Find where the given text appears and provide that cell's center as (X, Y) coordinate. 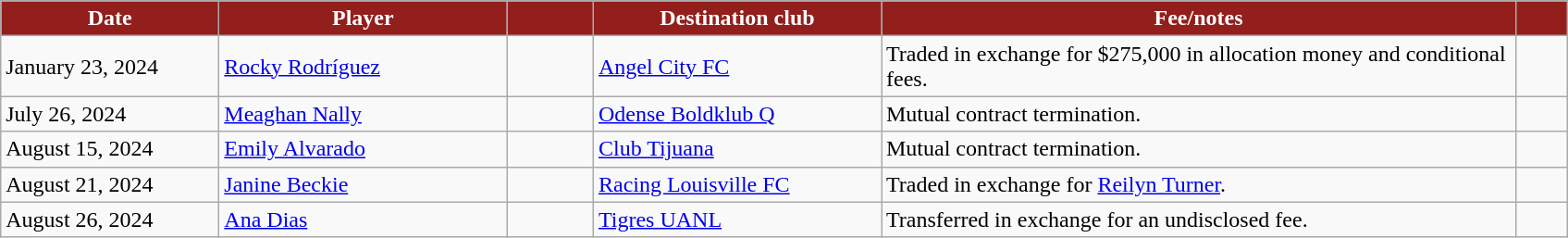
Destination club (736, 19)
Rocky Rodríguez (363, 67)
Janine Beckie (363, 184)
Angel City FC (736, 67)
July 26, 2024 (110, 114)
August 15, 2024 (110, 149)
Fee/notes (1198, 19)
Traded in exchange for Reilyn Turner. (1198, 184)
August 26, 2024 (110, 219)
Emily Alvarado (363, 149)
Meaghan Nally (363, 114)
Odense Boldklub Q (736, 114)
Club Tijuana (736, 149)
August 21, 2024 (110, 184)
Date (110, 19)
Ana Dias (363, 219)
Traded in exchange for $275,000 in allocation money and conditional fees. (1198, 67)
Racing Louisville FC (736, 184)
Transferred in exchange for an undisclosed fee. (1198, 219)
Tigres UANL (736, 219)
January 23, 2024 (110, 67)
Player (363, 19)
